Provide the (X, Y) coordinate of the cell's center where the given text is located.  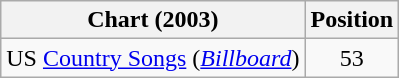
Position (352, 20)
53 (352, 58)
Chart (2003) (153, 20)
US Country Songs (Billboard) (153, 58)
